Find where the given text appears and provide that cell's center as (x, y) coordinate. 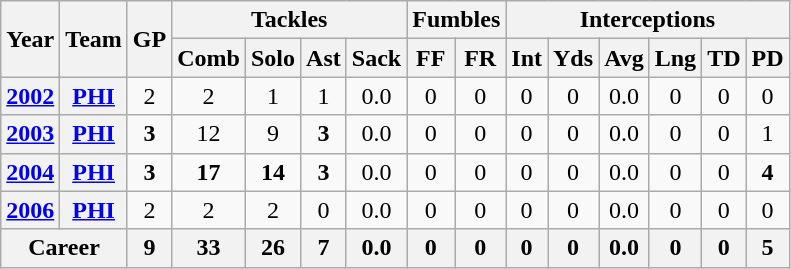
4 (768, 172)
TD (724, 58)
14 (272, 172)
Tackles (290, 20)
Lng (675, 58)
Year (30, 39)
33 (209, 248)
FR (480, 58)
Int (527, 58)
2006 (30, 210)
Interceptions (648, 20)
Avg (624, 58)
26 (272, 248)
Comb (209, 58)
12 (209, 134)
2004 (30, 172)
FF (431, 58)
Career (64, 248)
5 (768, 248)
2003 (30, 134)
Team (94, 39)
Solo (272, 58)
GP (149, 39)
PD (768, 58)
Fumbles (456, 20)
Sack (376, 58)
17 (209, 172)
7 (324, 248)
2002 (30, 96)
Ast (324, 58)
Yds (574, 58)
